From the cell containing the given text, extract its center point as (X, Y) coordinate. 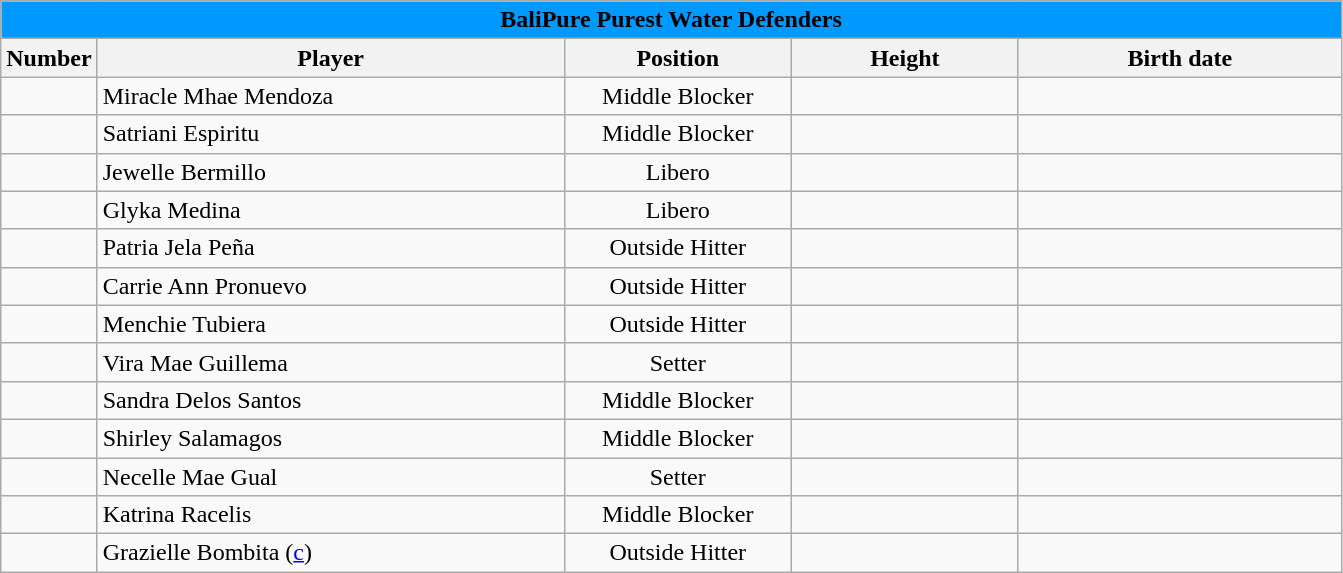
Menchie Tubiera (330, 324)
BaliPure Purest Water Defenders (672, 20)
Satriani Espiritu (330, 134)
Position (678, 58)
Shirley Salamagos (330, 438)
Patria Jela Peña (330, 248)
Vira Mae Guillema (330, 362)
Katrina Racelis (330, 515)
Miracle Mhae Mendoza (330, 96)
Carrie Ann Pronuevo (330, 286)
Height (904, 58)
Glyka Medina (330, 210)
Player (330, 58)
Necelle Mae Gual (330, 477)
Grazielle Bombita (c) (330, 553)
Number (49, 58)
Birth date (1180, 58)
Jewelle Bermillo (330, 172)
Sandra Delos Santos (330, 400)
